For the text-containing cell, return its midpoint in (x, y) coordinate format. 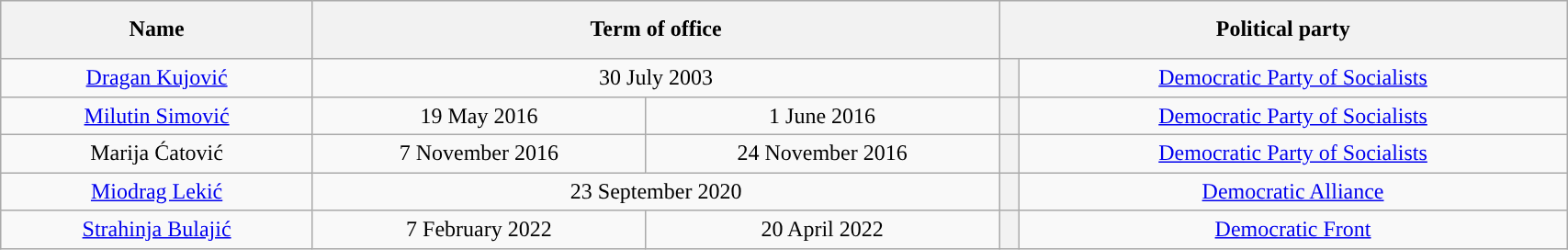
Strahinja Bulajić (157, 230)
Dragan Kujović (157, 77)
19 May 2016 (479, 116)
7 November 2016 (479, 153)
Democratic Alliance (1292, 191)
Name (157, 29)
Political party (1283, 29)
30 July 2003 (656, 77)
7 February 2022 (479, 230)
Democratic Front (1292, 230)
20 April 2022 (821, 230)
24 November 2016 (821, 153)
Marija Ćatović (157, 153)
Milutin Simović (157, 116)
23 September 2020 (656, 191)
Term of office (656, 29)
Miodrag Lekić (157, 191)
1 June 2016 (821, 116)
